Provide the (X, Y) coordinate of the cell's center where the given text is located.  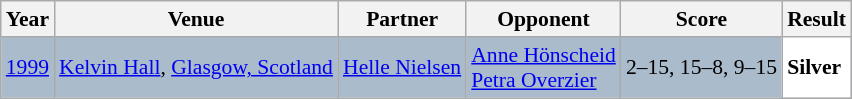
Year (28, 19)
2–15, 15–8, 9–15 (702, 68)
Score (702, 19)
Anne Hönscheid Petra Overzier (544, 68)
Silver (816, 68)
Helle Nielsen (402, 68)
1999 (28, 68)
Result (816, 19)
Opponent (544, 19)
Kelvin Hall, Glasgow, Scotland (196, 68)
Venue (196, 19)
Partner (402, 19)
